Pinpoint the cell where the given text exists, returning its (X, Y) midpoint coordinate. 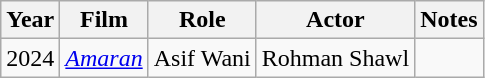
Amaran (104, 58)
Role (202, 20)
Actor (335, 20)
Notes (449, 20)
Rohman Shawl (335, 58)
2024 (30, 58)
Year (30, 20)
Film (104, 20)
Asif Wani (202, 58)
